Find where the given text appears and provide that cell's center as (x, y) coordinate. 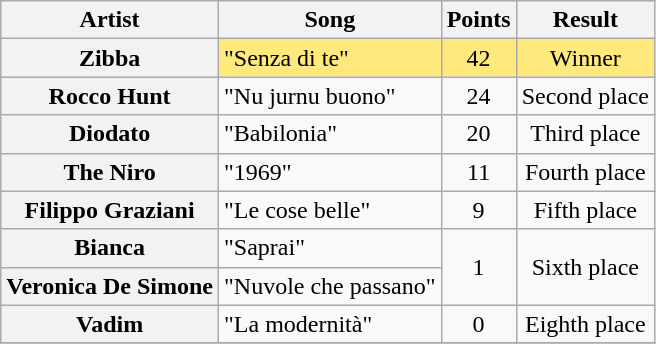
Rocco Hunt (110, 96)
1 (478, 267)
Sixth place (585, 267)
"Le cose belle" (330, 210)
Artist (110, 20)
"Saprai" (330, 248)
"1969" (330, 172)
Points (478, 20)
Second place (585, 96)
42 (478, 58)
Third place (585, 134)
9 (478, 210)
Winner (585, 58)
20 (478, 134)
Diodato (110, 134)
"Nu jurnu buono" (330, 96)
11 (478, 172)
Vadim (110, 324)
"Senza di te" (330, 58)
Bianca (110, 248)
0 (478, 324)
"Nuvole che passano" (330, 286)
24 (478, 96)
"La modernità" (330, 324)
Song (330, 20)
Veronica De Simone (110, 286)
The Niro (110, 172)
Fifth place (585, 210)
Eighth place (585, 324)
Filippo Graziani (110, 210)
Result (585, 20)
Fourth place (585, 172)
Zibba (110, 58)
"Babilonia" (330, 134)
